Scan for the cell matching the given text and deliver its [X, Y] coordinate at center. 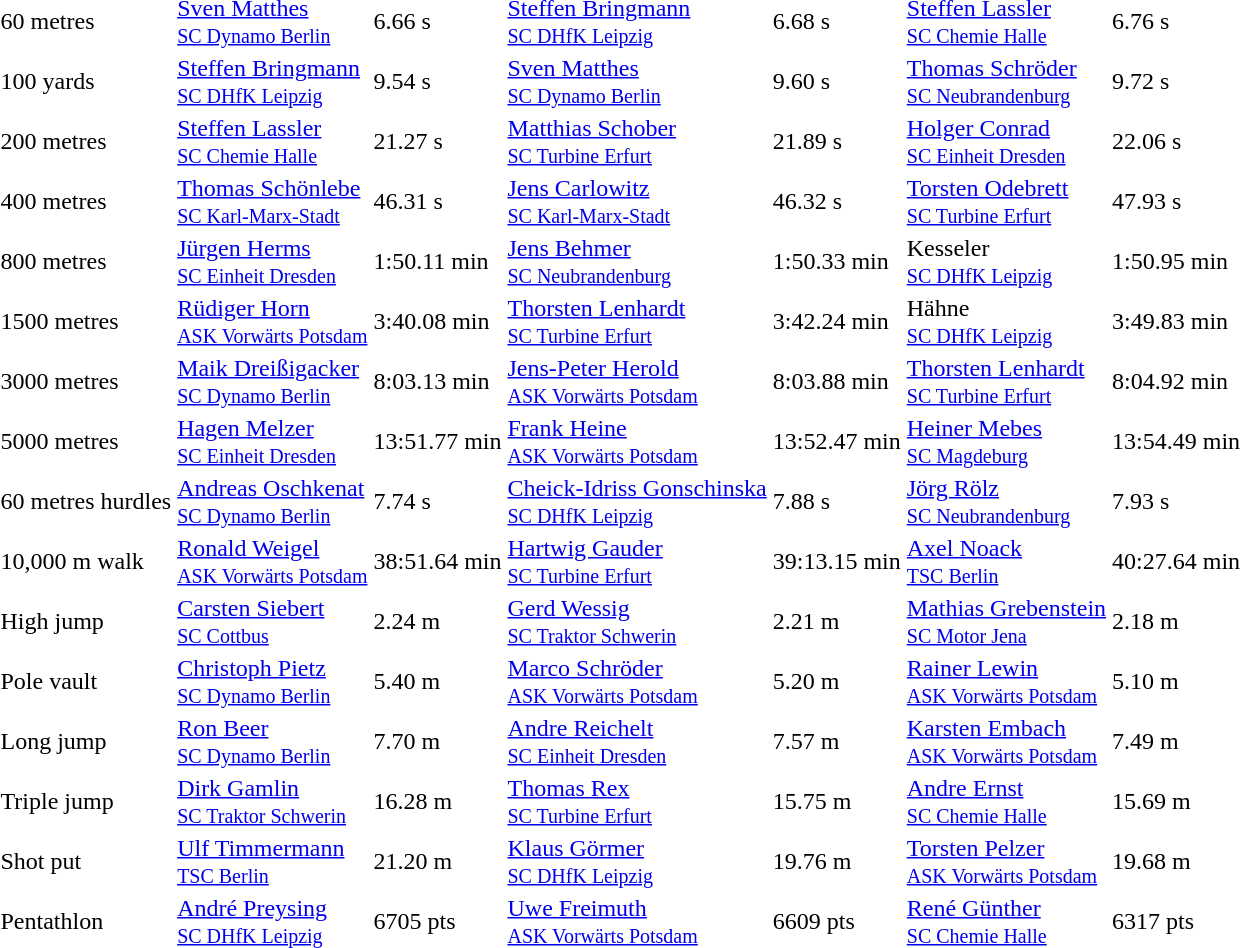
1:50.33 min [836, 262]
Rainer LewinASK Vorwärts Potsdam [1006, 682]
Cheick-Idriss GonschinskaSC DHfK Leipzig [637, 502]
Holger ConradSC Einheit Dresden [1006, 142]
16.28 m [438, 802]
Jörg RölzSC Neubrandenburg [1006, 502]
Steffen LasslerSC Chemie Halle [272, 142]
Matthias SchoberSC Turbine Erfurt [637, 142]
Klaus GörmerSC DHfK Leipzig [637, 862]
Gerd WessigSC Traktor Schwerin [637, 622]
Jens-Peter HeroldASK Vorwärts Potsdam [637, 382]
Karsten EmbachASK Vorwärts Potsdam [1006, 742]
Sven MatthesSC Dynamo Berlin [637, 82]
Torsten OdebrettSC Turbine Erfurt [1006, 202]
7.74 s [438, 502]
Marco SchröderASK Vorwärts Potsdam [637, 682]
Steffen BringmannSC DHfK Leipzig [272, 82]
3:42.24 min [836, 322]
Frank HeineASK Vorwärts Potsdam [637, 442]
15.75 m [836, 802]
Andreas OschkenatSC Dynamo Berlin [272, 502]
Ron BeerSC Dynamo Berlin [272, 742]
21.89 s [836, 142]
Heiner MebesSC Magdeburg [1006, 442]
7.57 m [836, 742]
21.20 m [438, 862]
Jürgen HermsSC Einheit Dresden [272, 262]
39:13.15 min [836, 562]
5.20 m [836, 682]
9.60 s [836, 82]
13:52.47 min [836, 442]
2.24 m [438, 622]
2.21 m [836, 622]
Andre ReicheltSC Einheit Dresden [637, 742]
46.32 s [836, 202]
9.54 s [438, 82]
Hagen MelzerSC Einheit Dresden [272, 442]
Jens BehmerSC Neubrandenburg [637, 262]
HähneSC DHfK Leipzig [1006, 322]
Dirk GamlinSC Traktor Schwerin [272, 802]
38:51.64 min [438, 562]
Torsten PelzerASK Vorwärts Potsdam [1006, 862]
21.27 s [438, 142]
7.88 s [836, 502]
8:03.88 min [836, 382]
Ronald WeigelASK Vorwärts Potsdam [272, 562]
3:40.08 min [438, 322]
19.76 m [836, 862]
Thomas SchönlebeSC Karl-Marx-Stadt [272, 202]
7.70 m [438, 742]
Rüdiger HornASK Vorwärts Potsdam [272, 322]
5.40 m [438, 682]
Jens CarlowitzSC Karl-Marx-Stadt [637, 202]
Mathias GrebensteinSC Motor Jena [1006, 622]
Thomas RexSC Turbine Erfurt [637, 802]
Hartwig GauderSC Turbine Erfurt [637, 562]
1:50.11 min [438, 262]
Andre ErnstSC Chemie Halle [1006, 802]
Ulf TimmermannTSC Berlin [272, 862]
46.31 s [438, 202]
Christoph PietzSC Dynamo Berlin [272, 682]
KesselerSC DHfK Leipzig [1006, 262]
8:03.13 min [438, 382]
13:51.77 min [438, 442]
Axel NoackTSC Berlin [1006, 562]
Thomas SchröderSC Neubrandenburg [1006, 82]
Carsten SiebertSC Cottbus [272, 622]
Maik DreißigackerSC Dynamo Berlin [272, 382]
